Capture the cell that displays the provided text and extract its (X, Y) central coordinate. 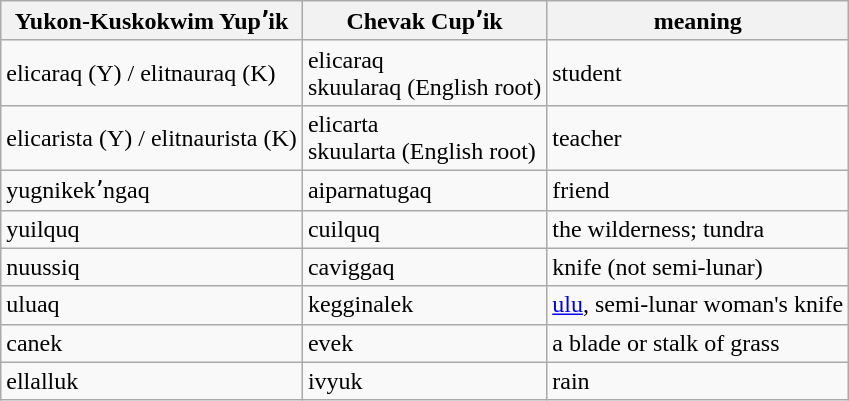
elicarista (Y) / elitnaurista (K) (152, 138)
Chevak Cupʼik (424, 21)
friend (698, 190)
rain (698, 381)
the wilderness; tundra (698, 229)
elicaraq (Y) / elitnauraq (K) (152, 72)
knife (not semi-lunar) (698, 267)
student (698, 72)
a blade or stalk of grass (698, 343)
nuussiq (152, 267)
ivyuk (424, 381)
cuilquq (424, 229)
teacher (698, 138)
caviggaq (424, 267)
ulu, semi-lunar woman's knife (698, 305)
yuilquq (152, 229)
elicaraq skuularaq (English root) (424, 72)
uluaq (152, 305)
canek (152, 343)
kegginalek (424, 305)
yugnikekʼngaq (152, 190)
elicarta skuularta (English root) (424, 138)
ellalluk (152, 381)
Yukon-Kuskokwim Yupʼik (152, 21)
meaning (698, 21)
evek (424, 343)
aiparnatugaq (424, 190)
